For the text-containing cell, return its midpoint in (X, Y) coordinate format. 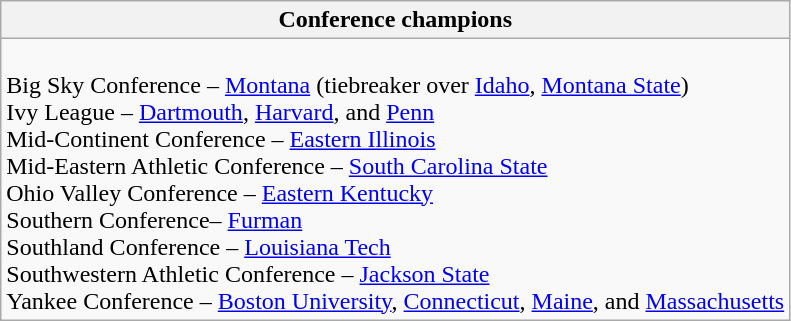
Conference champions (396, 20)
